Scan for the cell matching the given text and deliver its [X, Y] coordinate at center. 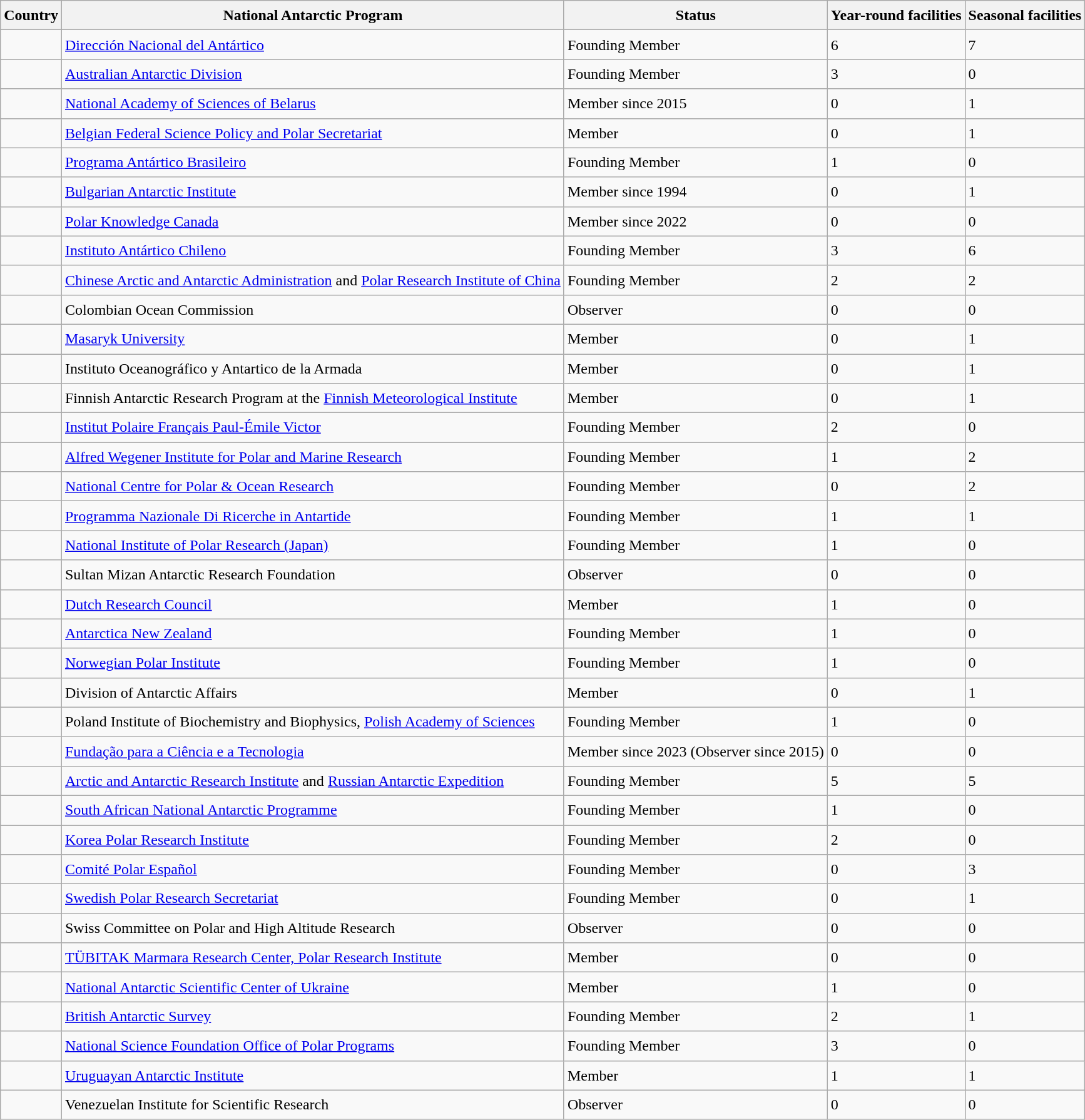
TÜBITAK Marmara Research Center, Polar Research Institute [313, 957]
7 [1025, 45]
Status [696, 15]
Australian Antarctic Division [313, 74]
Arctic and Antarctic Research Institute and Russian Antarctic Expedition [313, 781]
Member since 2015 [696, 104]
Finnish Antarctic Research Program at the Finnish Meteorological Institute [313, 398]
Institut Polaire Français Paul-Émile Victor [313, 428]
Korea Polar Research Institute [313, 840]
National Science Foundation Office of Polar Programs [313, 1046]
Instituto Oceanográfico y Antartico de la Armada [313, 369]
Poland Institute of Biochemistry and Biophysics, Polish Academy of Sciences [313, 722]
Dirección Nacional del Antártico [313, 45]
Dutch Research Council [313, 604]
Fundação para a Ciência e a Tecnologia [313, 751]
Year-round facilities [896, 15]
Seasonal facilities [1025, 15]
Uruguayan Antarctic Institute [313, 1075]
Masaryk University [313, 339]
Bulgarian Antarctic Institute [313, 191]
Swedish Polar Research Secretariat [313, 899]
Member since 1994 [696, 191]
Member since 2023 (Observer since 2015) [696, 751]
Programa Antártico Brasileiro [313, 163]
Alfred Wegener Institute for Polar and Marine Research [313, 457]
South African National Antarctic Programme [313, 810]
National Institute of Polar Research (Japan) [313, 546]
Programma Nazionale Di Ricerche in Antartide [313, 516]
National Antarctic Scientific Center of Ukraine [313, 987]
Polar Knowledge Canada [313, 221]
Venezuelan Institute for Scientific Research [313, 1105]
Norwegian Polar Institute [313, 663]
National Centre for Polar & Ocean Research [313, 487]
Country [31, 15]
Sultan Mizan Antarctic Research Foundation [313, 574]
British Antarctic Survey [313, 1016]
Antarctica New Zealand [313, 633]
Comité Polar Español [313, 870]
National Antarctic Program [313, 15]
Colombian Ocean Commission [313, 309]
Swiss Committee on Polar and High Altitude Research [313, 929]
Instituto Antártico Chileno [313, 250]
Chinese Arctic and Antarctic Administration and Polar Research Institute of China [313, 280]
National Academy of Sciences of Belarus [313, 104]
Division of Antarctic Affairs [313, 692]
Member since 2022 [696, 221]
Belgian Federal Science Policy and Polar Secretariat [313, 133]
